For the text-containing cell, return its midpoint in [X, Y] coordinate format. 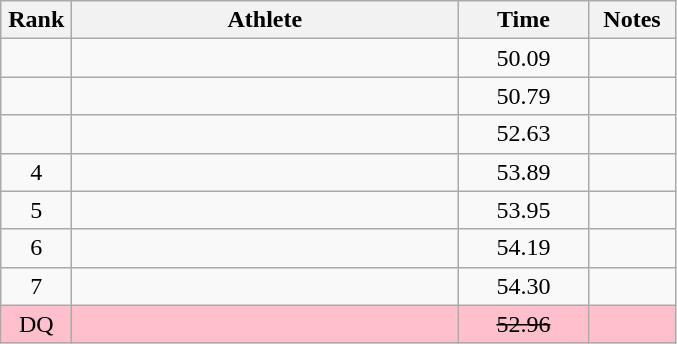
53.89 [524, 172]
50.09 [524, 58]
54.19 [524, 248]
Athlete [265, 20]
50.79 [524, 96]
4 [36, 172]
Time [524, 20]
52.63 [524, 134]
52.96 [524, 324]
7 [36, 286]
6 [36, 248]
53.95 [524, 210]
Notes [632, 20]
Rank [36, 20]
DQ [36, 324]
54.30 [524, 286]
5 [36, 210]
